Search for the cell housing the specified text and yield its (x, y) center coordinate. 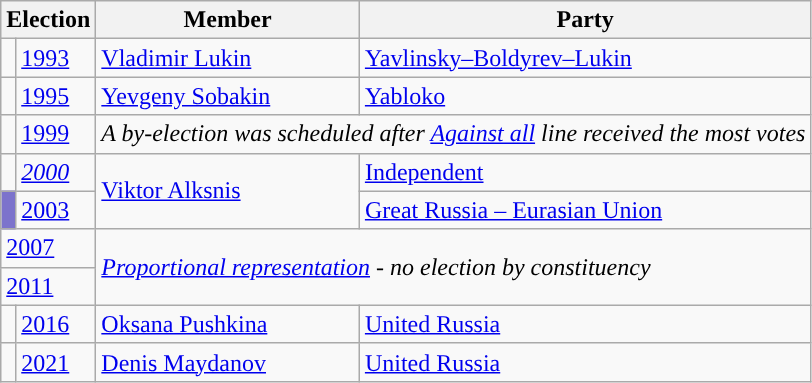
Yevgeny Sobakin (228, 96)
2007 (48, 248)
Viktor Alksnis (228, 191)
1993 (56, 58)
Vladimir Lukin (228, 58)
1995 (56, 96)
Independent (585, 172)
2021 (56, 362)
A by-election was scheduled after Against all line received the most votes (454, 134)
Party (585, 20)
Member (228, 20)
Great Russia – Eurasian Union (585, 210)
2011 (48, 286)
Yabloko (585, 96)
Election (48, 20)
Proportional representation - no election by constituency (454, 267)
Denis Maydanov (228, 362)
2003 (56, 210)
Yavlinsky–Boldyrev–Lukin (585, 58)
Oksana Pushkina (228, 324)
1999 (56, 134)
2016 (56, 324)
2000 (56, 172)
